Identify which cell holds the provided text, then report its (x, y) central coordinate. 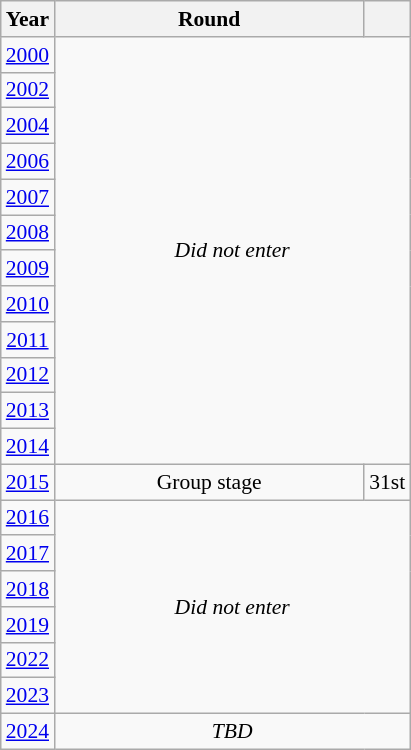
Year (28, 19)
2012 (28, 375)
2007 (28, 197)
31st (387, 482)
2023 (28, 696)
2006 (28, 162)
TBD (232, 732)
2014 (28, 447)
2008 (28, 233)
2018 (28, 589)
2013 (28, 411)
2016 (28, 518)
2010 (28, 304)
Round (209, 19)
2015 (28, 482)
2004 (28, 126)
2019 (28, 625)
2011 (28, 340)
2002 (28, 90)
2017 (28, 554)
2024 (28, 732)
Group stage (209, 482)
2000 (28, 55)
2022 (28, 660)
2009 (28, 269)
